Locate the cell with the specified text and output its [X, Y] center coordinate. 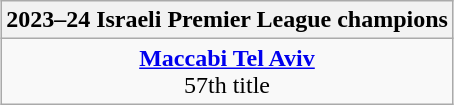
2023–24 Israeli Premier League champions [228, 20]
Maccabi Tel Aviv57th title [228, 72]
